Output the (X, Y) coordinate of the center of the cell containing the given text.  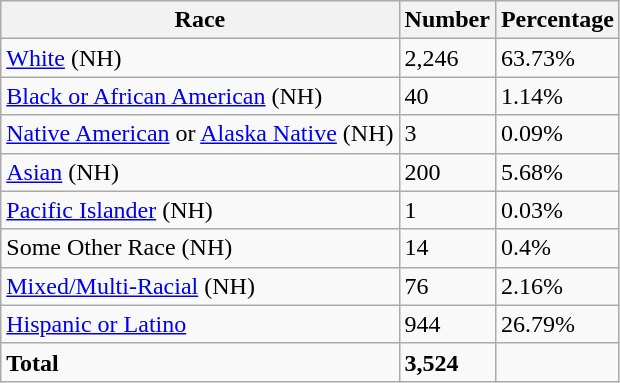
63.73% (557, 58)
Mixed/Multi-Racial (NH) (200, 286)
3 (447, 134)
Hispanic or Latino (200, 324)
White (NH) (200, 58)
40 (447, 96)
26.79% (557, 324)
76 (447, 286)
Black or African American (NH) (200, 96)
0.09% (557, 134)
2,246 (447, 58)
Native American or Alaska Native (NH) (200, 134)
Percentage (557, 20)
Race (200, 20)
2.16% (557, 286)
3,524 (447, 362)
944 (447, 324)
1.14% (557, 96)
Total (200, 362)
Number (447, 20)
0.03% (557, 210)
14 (447, 248)
5.68% (557, 172)
Some Other Race (NH) (200, 248)
0.4% (557, 248)
Pacific Islander (NH) (200, 210)
Asian (NH) (200, 172)
200 (447, 172)
1 (447, 210)
